Locate the cell with the specified text and output its (X, Y) center coordinate. 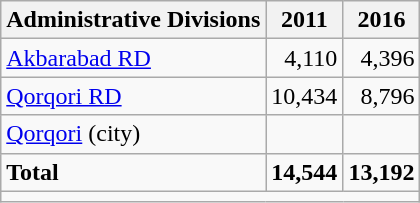
Total (134, 172)
13,192 (382, 172)
4,110 (304, 58)
Qorqori RD (134, 96)
8,796 (382, 96)
4,396 (382, 58)
Qorqori (city) (134, 134)
2011 (304, 20)
Akbarabad RD (134, 58)
10,434 (304, 96)
2016 (382, 20)
14,544 (304, 172)
Administrative Divisions (134, 20)
